Pinpoint the cell where the given text exists, returning its (x, y) midpoint coordinate. 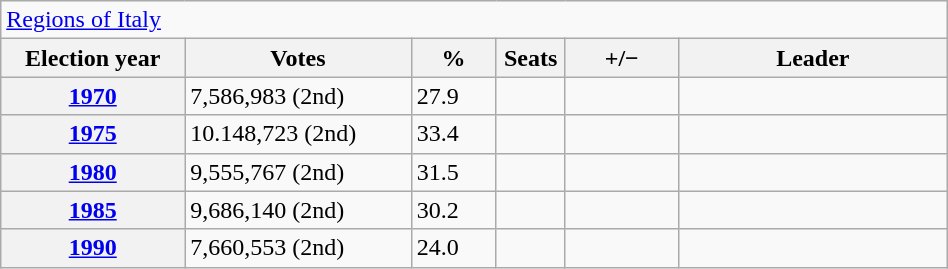
1980 (93, 172)
1985 (93, 210)
Leader (812, 58)
Votes (298, 58)
Election year (93, 58)
31.5 (454, 172)
10.148,723 (2nd) (298, 134)
Seats (530, 58)
27.9 (454, 96)
7,660,553 (2nd) (298, 248)
Regions of Italy (474, 20)
% (454, 58)
9,555,767 (2nd) (298, 172)
30.2 (454, 210)
1990 (93, 248)
+/− (622, 58)
9,686,140 (2nd) (298, 210)
24.0 (454, 248)
1975 (93, 134)
1970 (93, 96)
33.4 (454, 134)
7,586,983 (2nd) (298, 96)
